Capture the cell that displays the provided text and extract its (x, y) central coordinate. 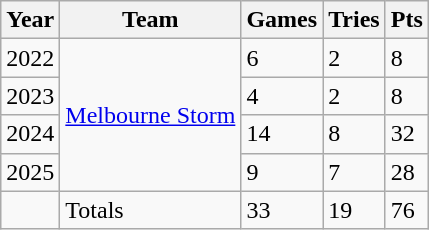
Year (30, 20)
32 (406, 134)
Melbourne Storm (150, 115)
33 (282, 210)
Pts (406, 20)
4 (282, 96)
9 (282, 172)
Games (282, 20)
76 (406, 210)
2022 (30, 58)
6 (282, 58)
2025 (30, 172)
7 (354, 172)
Team (150, 20)
28 (406, 172)
Tries (354, 20)
19 (354, 210)
14 (282, 134)
2024 (30, 134)
2023 (30, 96)
Totals (150, 210)
